Find where the given text appears and provide that cell's center as (X, Y) coordinate. 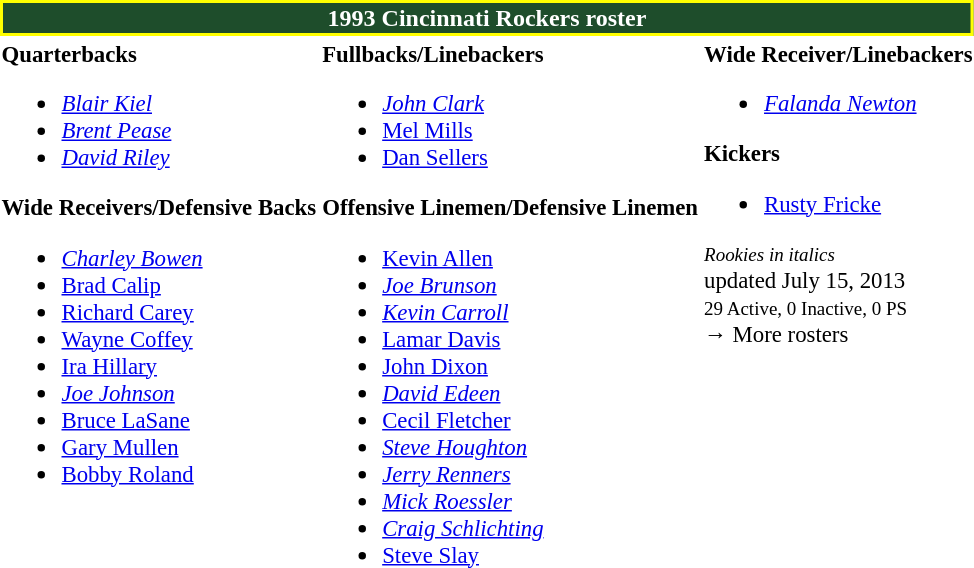
1993 Cincinnati Rockers roster (487, 18)
